Locate the cell with the specified text and output its [x, y] center coordinate. 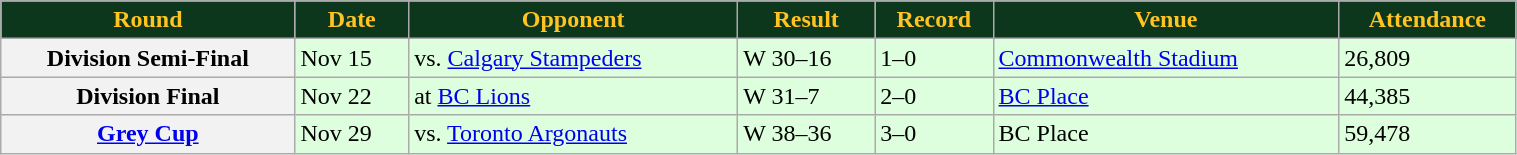
Nov 29 [352, 134]
W 30–16 [806, 58]
1–0 [934, 58]
Division Final [148, 96]
Grey Cup [148, 134]
Opponent [574, 20]
Result [806, 20]
Date [352, 20]
W 31–7 [806, 96]
Commonwealth Stadium [1166, 58]
Nov 22 [352, 96]
Nov 15 [352, 58]
44,385 [1428, 96]
Record [934, 20]
vs. Calgary Stampeders [574, 58]
2–0 [934, 96]
59,478 [1428, 134]
Round [148, 20]
3–0 [934, 134]
26,809 [1428, 58]
W 38–36 [806, 134]
Attendance [1428, 20]
at BC Lions [574, 96]
Venue [1166, 20]
Division Semi-Final [148, 58]
vs. Toronto Argonauts [574, 134]
